Find where the given text appears and provide that cell's center as (x, y) coordinate. 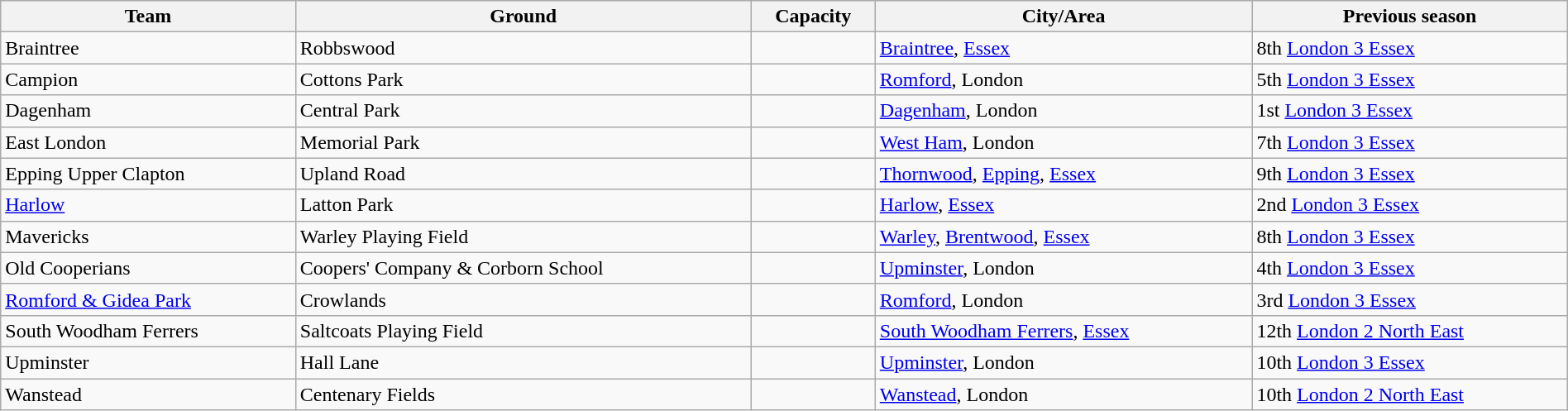
Previous season (1409, 17)
Mavericks (149, 237)
10th London 3 Essex (1409, 362)
Campion (149, 79)
Team (149, 17)
12th London 2 North East (1409, 331)
Latton Park (523, 205)
Ground (523, 17)
Braintree (149, 48)
South Woodham Ferrers (149, 331)
Harlow (149, 205)
Cottons Park (523, 79)
City/Area (1064, 17)
Hall Lane (523, 362)
5th London 3 Essex (1409, 79)
1st London 3 Essex (1409, 111)
Wanstead (149, 394)
Central Park (523, 111)
Epping Upper Clapton (149, 174)
Dagenham, London (1064, 111)
Coopers' Company & Corborn School (523, 268)
3rd London 3 Essex (1409, 299)
Crowlands (523, 299)
Warley Playing Field (523, 237)
Warley, Brentwood, Essex (1064, 237)
7th London 3 Essex (1409, 142)
South Woodham Ferrers, Essex (1064, 331)
West Ham, London (1064, 142)
Robbswood (523, 48)
Braintree, Essex (1064, 48)
Upminster (149, 362)
9th London 3 Essex (1409, 174)
Saltcoats Playing Field (523, 331)
10th London 2 North East (1409, 394)
Old Cooperians (149, 268)
Memorial Park (523, 142)
Capacity (813, 17)
Upland Road (523, 174)
Centenary Fields (523, 394)
Thornwood, Epping, Essex (1064, 174)
2nd London 3 Essex (1409, 205)
Wanstead, London (1064, 394)
4th London 3 Essex (1409, 268)
Romford & Gidea Park (149, 299)
Harlow, Essex (1064, 205)
Dagenham (149, 111)
East London (149, 142)
